Identify which cell holds the provided text, then report its [x, y] central coordinate. 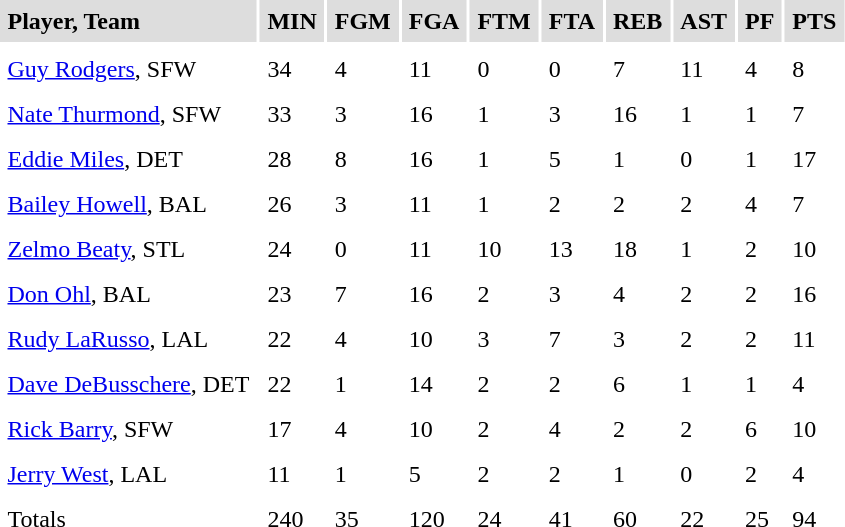
Zelmo Beaty, STL [128, 249]
Rick Barry, SFW [128, 429]
13 [572, 249]
PTS [814, 21]
Jerry West, LAL [128, 474]
Don Ohl, BAL [128, 294]
18 [637, 249]
Dave DeBusschere, DET [128, 384]
23 [292, 294]
FGM [362, 21]
FTM [504, 21]
Rudy LaRusso, LAL [128, 339]
FTA [572, 21]
Guy Rodgers, SFW [128, 69]
AST [704, 21]
REB [637, 21]
MIN [292, 21]
FGA [434, 21]
Player, Team [128, 21]
Bailey Howell, BAL [128, 204]
33 [292, 114]
28 [292, 159]
Eddie Miles, DET [128, 159]
PF [760, 21]
Nate Thurmond, SFW [128, 114]
24 [292, 249]
14 [434, 384]
34 [292, 69]
26 [292, 204]
